Locate the cell with the specified text and output its (X, Y) center coordinate. 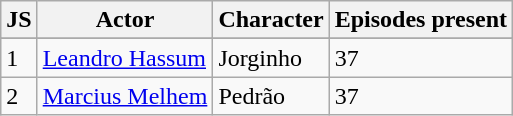
Leandro Hassum (125, 58)
Actor (125, 20)
Jorginho (271, 58)
JS (19, 20)
Episodes present (420, 20)
Pedrão (271, 96)
Character (271, 20)
1 (19, 58)
Marcius Melhem (125, 96)
2 (19, 96)
